For the text-containing cell, return its midpoint in (X, Y) coordinate format. 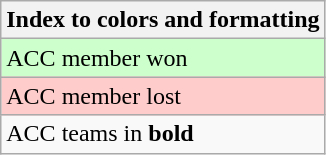
Index to colors and formatting (163, 20)
ACC member won (163, 58)
ACC teams in bold (163, 134)
ACC member lost (163, 96)
